Identify which cell holds the provided text, then report its [X, Y] central coordinate. 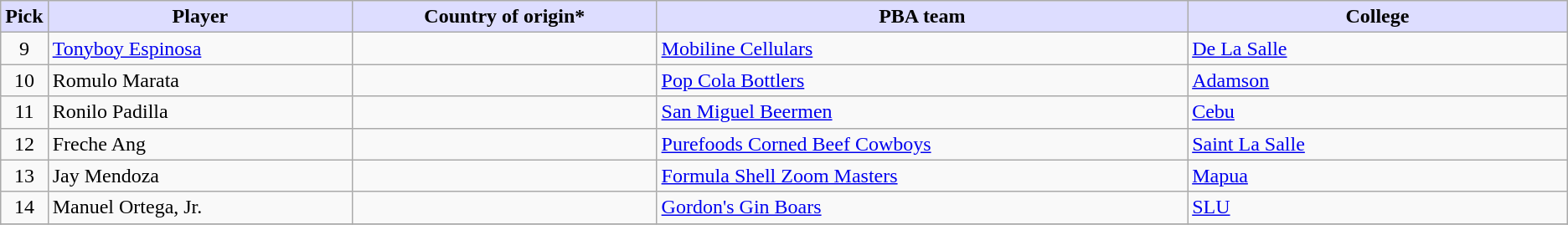
10 [24, 80]
Purefoods Corned Beef Cowboys [922, 144]
9 [24, 49]
14 [24, 207]
De La Salle [1378, 49]
Freche Ang [200, 144]
11 [24, 112]
Cebu [1378, 112]
Ronilo Padilla [200, 112]
Mobiline Cellulars [922, 49]
Romulo Marata [200, 80]
Gordon's Gin Boars [922, 207]
Manuel Ortega, Jr. [200, 207]
College [1378, 17]
Formula Shell Zoom Masters [922, 176]
Tonyboy Espinosa [200, 49]
PBA team [922, 17]
Pop Cola Bottlers [922, 80]
Player [200, 17]
Country of origin* [504, 17]
SLU [1378, 207]
Jay Mendoza [200, 176]
Pick [24, 17]
Saint La Salle [1378, 144]
Mapua [1378, 176]
12 [24, 144]
San Miguel Beermen [922, 112]
Adamson [1378, 80]
13 [24, 176]
